Extract the (x, y) coordinate from the center of the cell holding the provided text.  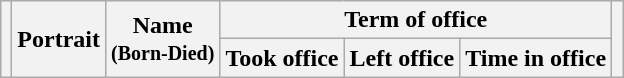
Name(Born-Died) (162, 39)
Time in office (536, 58)
Portrait (59, 39)
Term of office (416, 20)
Took office (282, 58)
Left office (402, 58)
